Determine the (x, y) coordinate at the center of the cell enclosing the given text.  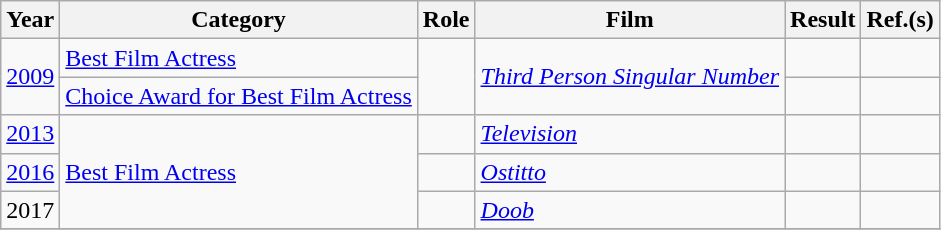
Doob (630, 210)
Category (238, 20)
Role (446, 20)
2017 (30, 210)
2016 (30, 172)
Film (630, 20)
Ref.(s) (900, 20)
2013 (30, 134)
Television (630, 134)
Ostitto (630, 172)
2009 (30, 77)
Year (30, 20)
Result (823, 20)
Choice Award for Best Film Actress (238, 96)
Third Person Singular Number (630, 77)
